Detect which cell encompasses the target text, then output its (x, y) center coordinate. 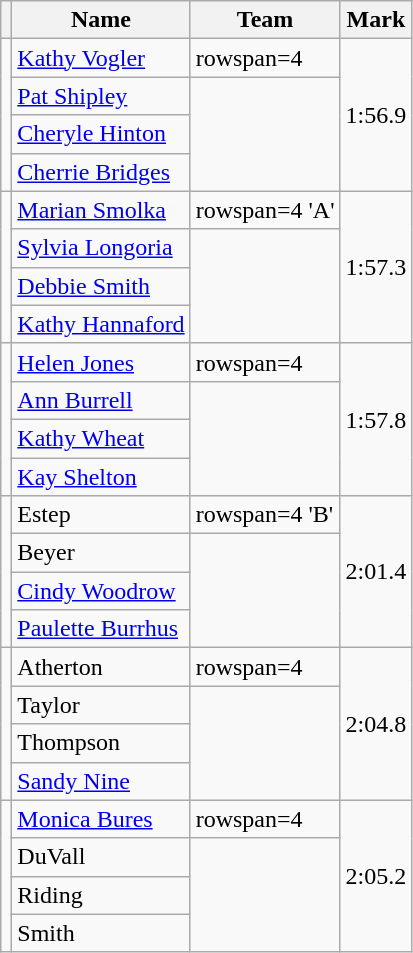
rowspan=4 'A' (265, 210)
Debbie Smith (101, 286)
1:56.9 (376, 115)
Smith (101, 933)
Kathy Vogler (101, 58)
Atherton (101, 667)
Marian Smolka (101, 210)
Helen Jones (101, 362)
Taylor (101, 705)
2:05.2 (376, 876)
Monica Bures (101, 819)
Sandy Nine (101, 781)
2:01.4 (376, 572)
Riding (101, 895)
DuVall (101, 857)
Estep (101, 515)
Cheryle Hinton (101, 134)
Cherrie Bridges (101, 172)
Ann Burrell (101, 400)
1:57.3 (376, 267)
rowspan=4 'B' (265, 515)
Kathy Hannaford (101, 324)
Kathy Wheat (101, 438)
Thompson (101, 743)
Pat Shipley (101, 96)
Name (101, 20)
Beyer (101, 553)
Kay Shelton (101, 477)
2:04.8 (376, 724)
Mark (376, 20)
Paulette Burrhus (101, 629)
Sylvia Longoria (101, 248)
1:57.8 (376, 419)
Team (265, 20)
Cindy Woodrow (101, 591)
